Identify which cell holds the provided text, then report its [X, Y] central coordinate. 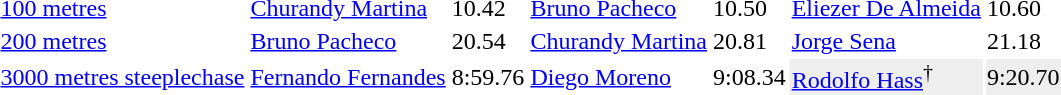
Jorge Sena [886, 41]
Rodolfo Hass† [886, 77]
8:59.76 [488, 77]
21.18 [1023, 41]
9:08.34 [750, 77]
Bruno Pacheco [348, 41]
9:20.70 [1023, 77]
Churandy Martina [619, 41]
Fernando Fernandes [348, 77]
20.54 [488, 41]
Diego Moreno [619, 77]
20.81 [750, 41]
